Identify which cell holds the provided text, then report its [X, Y] central coordinate. 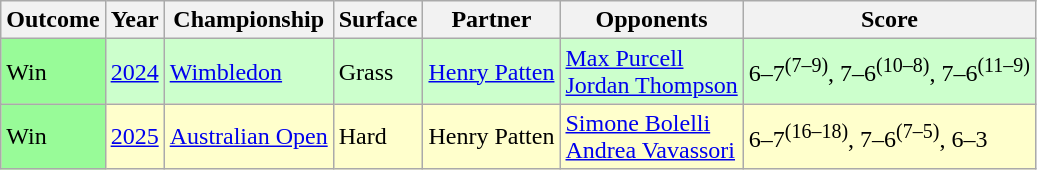
2024 [134, 72]
Australian Open [248, 136]
Grass [378, 72]
2025 [134, 136]
Outcome [53, 20]
Wimbledon [248, 72]
Opponents [652, 20]
6–7(16–18), 7–6(7–5), 6–3 [889, 136]
Year [134, 20]
Partner [492, 20]
6–7(7–9), 7–6(10–8), 7–6(11–9) [889, 72]
Score [889, 20]
Max Purcell Jordan Thompson [652, 72]
Surface [378, 20]
Simone Bolelli Andrea Vavassori [652, 136]
Hard [378, 136]
Championship [248, 20]
